Return the (X, Y) coordinate for the center point of the cell that contains the specified text.  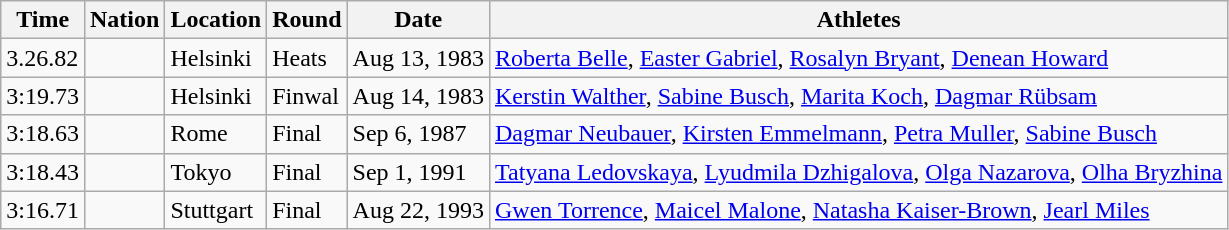
3.26.82 (43, 58)
3:18.43 (43, 172)
Sep 1, 1991 (418, 172)
3:18.63 (43, 134)
Aug 13, 1983 (418, 58)
Athletes (858, 20)
Aug 14, 1983 (418, 96)
Kerstin Walther, Sabine Busch, Marita Koch, Dagmar Rübsam (858, 96)
Roberta Belle, Easter Gabriel, Rosalyn Bryant, Denean Howard (858, 58)
Time (43, 20)
Sep 6, 1987 (418, 134)
Stuttgart (216, 210)
Date (418, 20)
Dagmar Neubauer, Kirsten Emmelmann, Petra Muller, Sabine Busch (858, 134)
Round (307, 20)
Heats (307, 58)
Tatyana Ledovskaya, Lyudmila Dzhigalova, Olga Nazarova, Olha Bryzhina (858, 172)
Tokyo (216, 172)
3:16.71 (43, 210)
Nation (124, 20)
Finwal (307, 96)
Aug 22, 1993 (418, 210)
Gwen Torrence, Maicel Malone, Natasha Kaiser-Brown, Jearl Miles (858, 210)
Rome (216, 134)
Location (216, 20)
3:19.73 (43, 96)
